Search for the cell housing the specified text and yield its [X, Y] center coordinate. 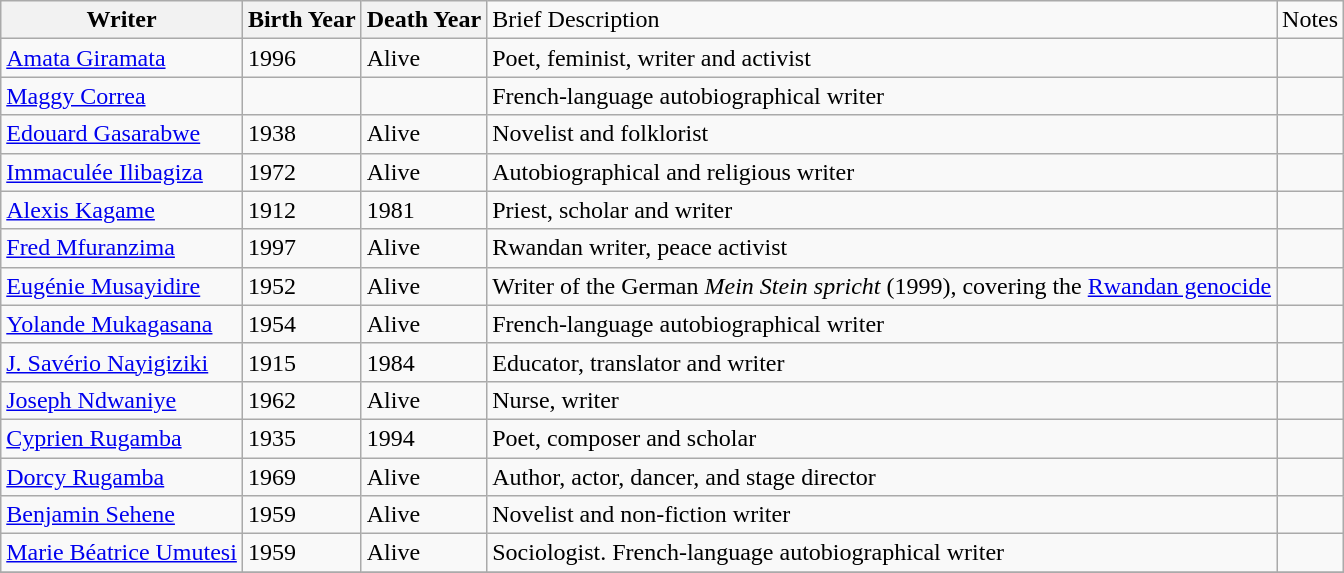
1997 [302, 248]
1915 [302, 362]
Edouard Gasarabwe [122, 134]
Benjamin Sehene [122, 515]
Alexis Kagame [122, 210]
Brief Description [882, 20]
1981 [424, 210]
Maggy Correa [122, 96]
Writer [122, 20]
Yolande Mukagasana [122, 324]
J. Savério Nayigiziki [122, 362]
1996 [302, 58]
Sociologist. French-language autobiographical writer [882, 553]
Priest, scholar and writer [882, 210]
Educator, translator and writer [882, 362]
1954 [302, 324]
Notes [1310, 20]
Poet, composer and scholar [882, 438]
Marie Béatrice Umutesi [122, 553]
1952 [302, 286]
Death Year [424, 20]
Amata Giramata [122, 58]
Autobiographical and religious writer [882, 172]
Immaculée Ilibagiza [122, 172]
1984 [424, 362]
Writer of the German Mein Stein spricht (1999), covering the Rwandan genocide [882, 286]
Cyprien Rugamba [122, 438]
Fred Mfuranzima [122, 248]
Dorcy Rugamba [122, 477]
Novelist and folklorist [882, 134]
Joseph Ndwaniye [122, 400]
1912 [302, 210]
Eugénie Musayidire [122, 286]
1935 [302, 438]
1994 [424, 438]
1972 [302, 172]
Rwandan writer, peace activist [882, 248]
Poet, feminist, writer and activist [882, 58]
1969 [302, 477]
1962 [302, 400]
1938 [302, 134]
Author, actor, dancer, and stage director [882, 477]
Birth Year [302, 20]
Nurse, writer [882, 400]
Novelist and non-fiction writer [882, 515]
